Find where the given text appears and provide that cell's center as (x, y) coordinate. 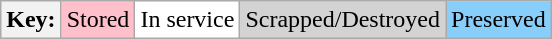
In service (188, 20)
Preserved (499, 20)
Stored (98, 20)
Key: (31, 20)
Scrapped/Destroyed (343, 20)
